From the cell containing the given text, extract its center point as [X, Y] coordinate. 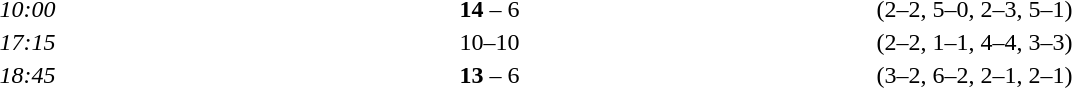
10–10 [490, 42]
